Capture the cell that displays the provided text and extract its [x, y] central coordinate. 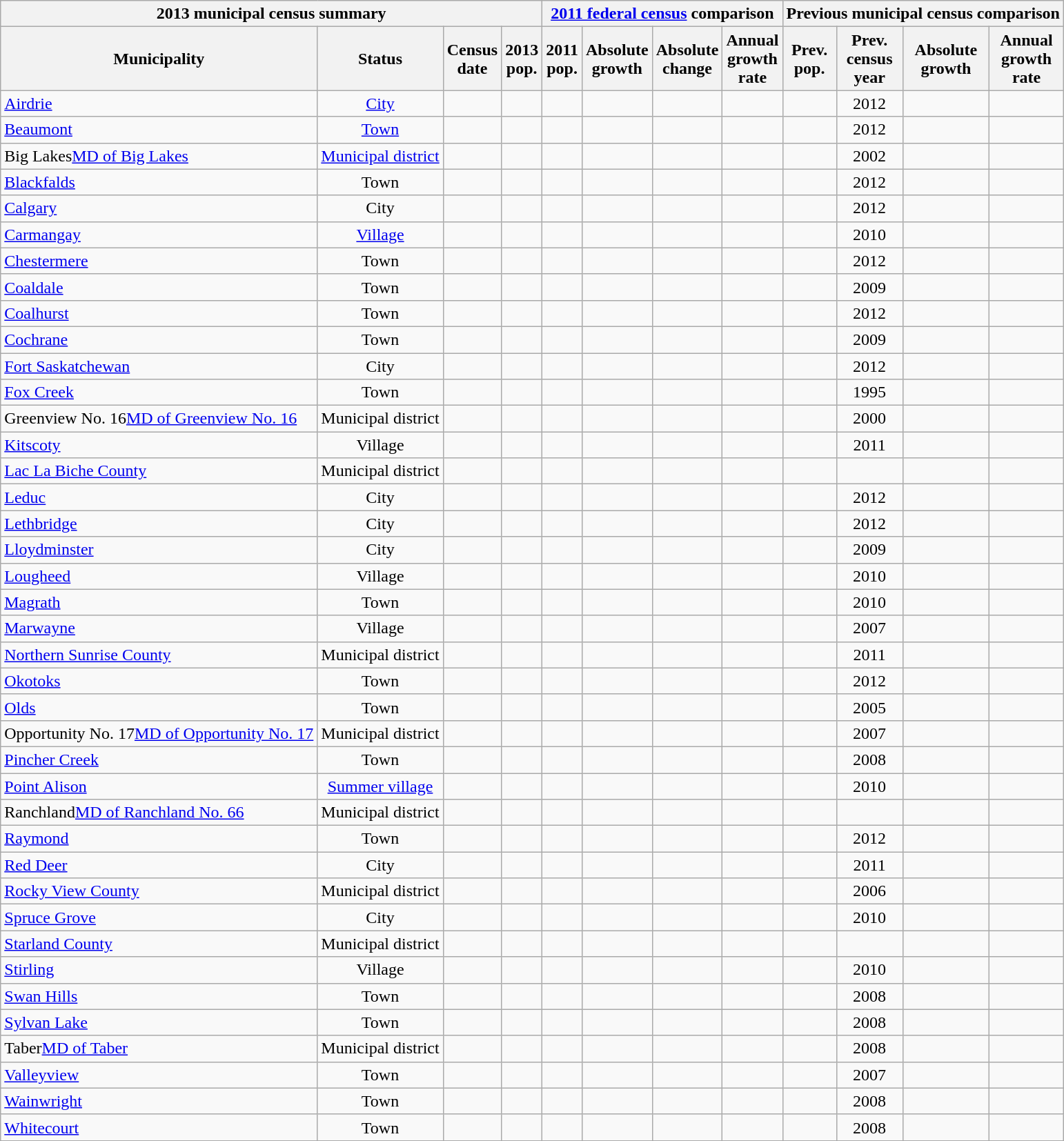
Lloydminster [159, 550]
Lac La Biche County [159, 471]
Cochrane [159, 339]
Sylvan Lake [159, 1022]
Beaumont [159, 130]
Marwayne [159, 628]
Kitscoty [159, 445]
Pincher Creek [159, 760]
2005 [869, 707]
Fort Saskatchewan [159, 366]
Carmangay [159, 235]
Valleyview [159, 1075]
Greenview No. 16MD of Greenview No. 16 [159, 419]
Prev.pop. [809, 59]
Coalhurst [159, 313]
Spruce Grove [159, 917]
Starland County [159, 944]
Calgary [159, 208]
Censusdate [472, 59]
2011pop. [562, 59]
Airdrie [159, 103]
Wainwright [159, 1101]
Northern Sunrise County [159, 655]
Lethbridge [159, 524]
Leduc [159, 497]
Absolutechange [687, 59]
Previous municipal census comparison [923, 14]
Okotoks [159, 681]
2002 [869, 156]
Whitecourt [159, 1127]
Stirling [159, 970]
Lougheed [159, 576]
Coaldale [159, 287]
Summer village [380, 786]
Raymond [159, 839]
2013 municipal census summary [272, 14]
Red Deer [159, 865]
Prev.censusyear [869, 59]
RanchlandMD of Ranchland No. 66 [159, 813]
TaberMD of Taber [159, 1049]
Olds [159, 707]
Fox Creek [159, 393]
Municipality [159, 59]
Status [380, 59]
2000 [869, 419]
Point Alison [159, 786]
2011 federal census comparison [662, 14]
Rocky View County [159, 891]
Chestermere [159, 261]
Swan Hills [159, 996]
2013pop. [522, 59]
1995 [869, 393]
Magrath [159, 602]
Big LakesMD of Big Lakes [159, 156]
2006 [869, 891]
Blackfalds [159, 182]
Opportunity No. 17MD of Opportunity No. 17 [159, 733]
